Locate the cell with the specified text and output its [x, y] center coordinate. 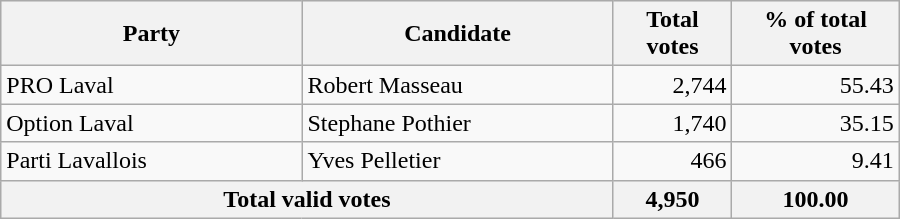
Total valid votes [307, 199]
2,744 [672, 85]
55.43 [816, 85]
466 [672, 161]
Robert Masseau [458, 85]
% of total votes [816, 34]
100.00 [816, 199]
Yves Pelletier [458, 161]
PRO Laval [152, 85]
9.41 [816, 161]
Candidate [458, 34]
Party [152, 34]
Stephane Pothier [458, 123]
35.15 [816, 123]
Option Laval [152, 123]
4,950 [672, 199]
1,740 [672, 123]
Total votes [672, 34]
Parti Lavallois [152, 161]
